Identify which cell holds the provided text, then report its [X, Y] central coordinate. 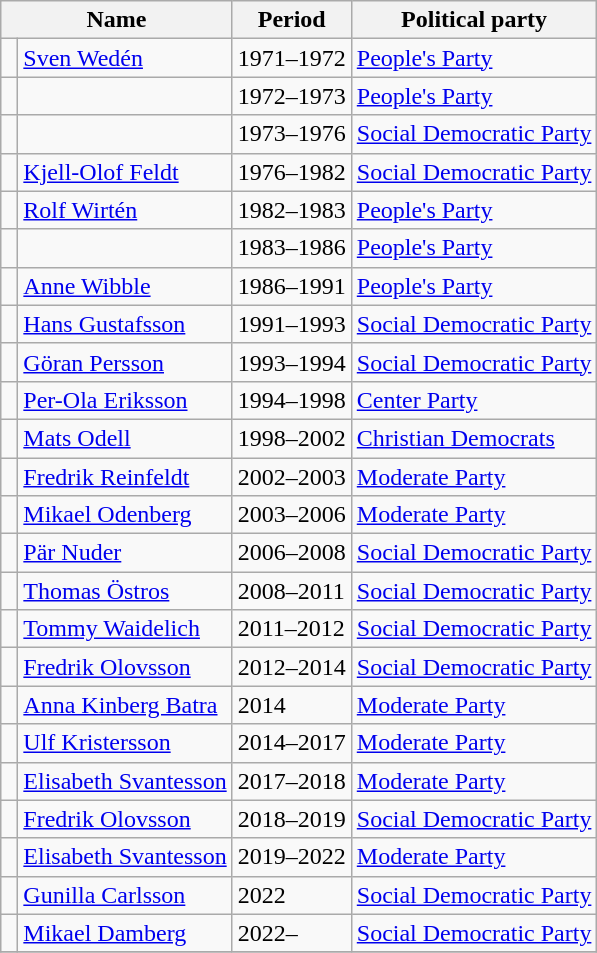
2002–2003 [292, 477]
2014–2017 [292, 743]
2014 [292, 705]
1971–1972 [292, 58]
Rolf Wirtén [125, 210]
1991–1993 [292, 324]
2003–2006 [292, 515]
Pär Nuder [125, 553]
Hans Gustafsson [125, 324]
2012–2014 [292, 667]
Göran Persson [125, 362]
Thomas Östros [125, 591]
1972–1973 [292, 96]
Center Party [474, 400]
Gunilla Carlsson [125, 895]
1982–1983 [292, 210]
1983–1986 [292, 248]
2022– [292, 933]
2008–2011 [292, 591]
Fredrik Reinfeldt [125, 477]
Mikael Damberg [125, 933]
2018–2019 [292, 819]
2017–2018 [292, 781]
2006–2008 [292, 553]
1998–2002 [292, 438]
Sven Wedén [125, 58]
1986–1991 [292, 286]
Ulf Kristersson [125, 743]
2019–2022 [292, 857]
Kjell-Olof Feldt [125, 172]
Per-Ola Eriksson [125, 400]
Anna Kinberg Batra [125, 705]
2022 [292, 895]
Name [116, 20]
Mats Odell [125, 438]
Mikael Odenberg [125, 515]
Christian Democrats [474, 438]
1994–1998 [292, 400]
Tommy Waidelich [125, 629]
1976–1982 [292, 172]
Anne Wibble [125, 286]
1973–1976 [292, 134]
Period [292, 20]
Political party [474, 20]
1993–1994 [292, 362]
2011–2012 [292, 629]
